Scan for the cell matching the given text and deliver its [x, y] coordinate at center. 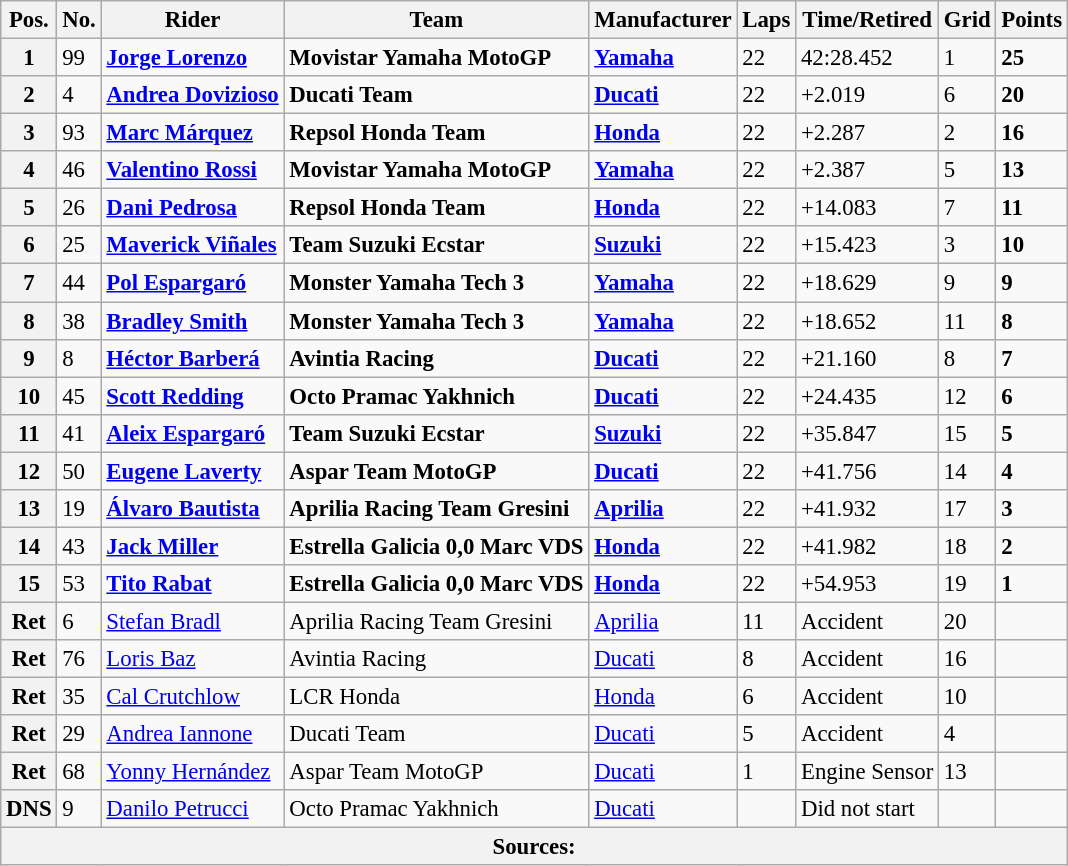
+2.387 [868, 170]
No. [79, 20]
Héctor Barberá [192, 358]
26 [79, 208]
35 [79, 697]
Sources: [534, 847]
Tito Rabat [192, 584]
43 [79, 546]
Laps [766, 20]
38 [79, 321]
Eugene Laverty [192, 471]
Grid [968, 20]
53 [79, 584]
+21.160 [868, 358]
Andrea Iannone [192, 734]
29 [79, 734]
DNS [29, 809]
Points [1032, 20]
+18.629 [868, 283]
Danilo Petrucci [192, 809]
41 [79, 433]
Marc Márquez [192, 133]
Rider [192, 20]
Dani Pedrosa [192, 208]
Cal Crutchlow [192, 697]
+41.756 [868, 471]
+2.287 [868, 133]
68 [79, 772]
50 [79, 471]
LCR Honda [436, 697]
Yonny Hernández [192, 772]
Jorge Lorenzo [192, 58]
+41.932 [868, 509]
93 [79, 133]
Loris Baz [192, 659]
Pos. [29, 20]
Team [436, 20]
Stefan Bradl [192, 621]
+14.083 [868, 208]
Engine Sensor [868, 772]
Bradley Smith [192, 321]
+41.982 [868, 546]
Scott Redding [192, 396]
+15.423 [868, 245]
Maverick Viñales [192, 245]
+2.019 [868, 95]
Álvaro Bautista [192, 509]
76 [79, 659]
Aleix Espargaró [192, 433]
+54.953 [868, 584]
Jack Miller [192, 546]
17 [968, 509]
Andrea Dovizioso [192, 95]
Did not start [868, 809]
+24.435 [868, 396]
42:28.452 [868, 58]
+18.652 [868, 321]
99 [79, 58]
45 [79, 396]
18 [968, 546]
+35.847 [868, 433]
Time/Retired [868, 20]
Valentino Rossi [192, 170]
46 [79, 170]
44 [79, 283]
Manufacturer [663, 20]
Pol Espargaró [192, 283]
